Capture the cell that displays the provided text and extract its (x, y) central coordinate. 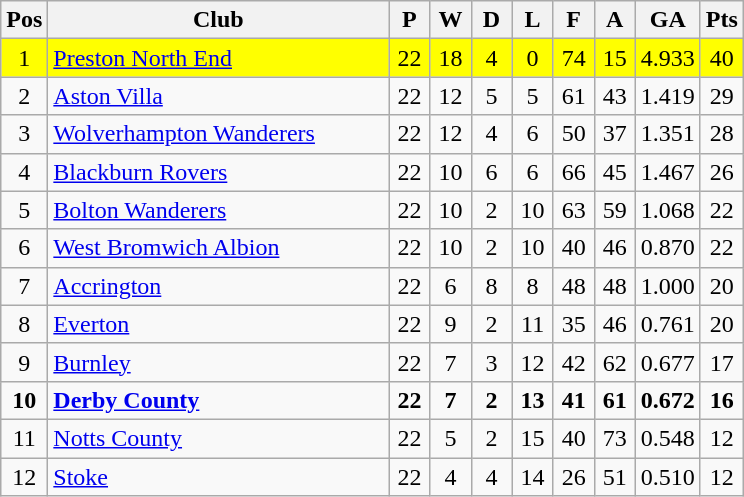
0.672 (668, 400)
4.933 (668, 58)
35 (574, 324)
14 (532, 477)
Derby County (218, 400)
Stoke (218, 477)
A (614, 20)
0.677 (668, 362)
0.510 (668, 477)
Pts (722, 20)
L (532, 20)
51 (614, 477)
F (574, 20)
Everton (218, 324)
W (450, 20)
74 (574, 58)
13 (532, 400)
Wolverhampton Wanderers (218, 134)
P (410, 20)
Notts County (218, 438)
1.000 (668, 286)
66 (574, 172)
43 (614, 96)
Aston Villa (218, 96)
1.351 (668, 134)
Bolton Wanderers (218, 210)
Burnley (218, 362)
37 (614, 134)
West Bromwich Albion (218, 248)
1 (24, 58)
16 (722, 400)
18 (450, 58)
29 (722, 96)
41 (574, 400)
Preston North End (218, 58)
0 (532, 58)
63 (574, 210)
Club (218, 20)
GA (668, 20)
28 (722, 134)
Pos (24, 20)
D (492, 20)
Blackburn Rovers (218, 172)
50 (574, 134)
Accrington (218, 286)
45 (614, 172)
1.419 (668, 96)
1.068 (668, 210)
0.548 (668, 438)
59 (614, 210)
17 (722, 362)
0.761 (668, 324)
0.870 (668, 248)
62 (614, 362)
42 (574, 362)
1.467 (668, 172)
73 (614, 438)
